Pinpoint the cell where the given text exists, returning its [x, y] midpoint coordinate. 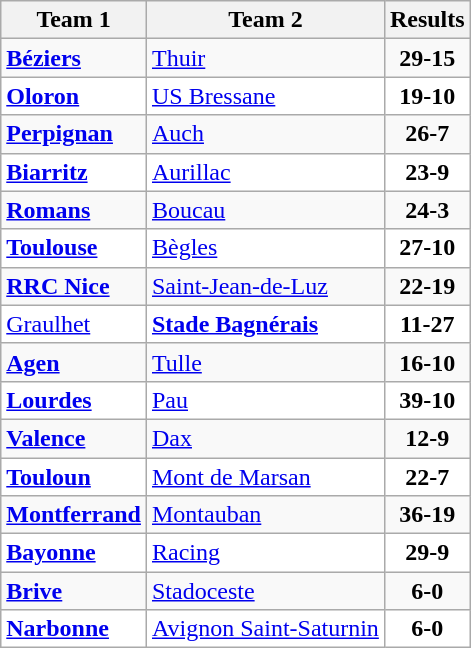
Team 1 [74, 20]
Bayonne [74, 553]
39-10 [427, 400]
12-9 [427, 438]
16-10 [427, 362]
Auch [265, 134]
Lourdes [74, 400]
US Bressane [265, 96]
Racing [265, 553]
Oloron [74, 96]
Dax [265, 438]
11-27 [427, 324]
Agen [74, 362]
Results [427, 20]
Brive [74, 591]
Tulle [265, 362]
Mont de Marsan [265, 477]
Pau [265, 400]
RRC Nice [74, 286]
29-9 [427, 553]
26-7 [427, 134]
Valence [74, 438]
Stade Bagnérais [265, 324]
24-3 [427, 210]
Graulhet [74, 324]
Saint-Jean-de-Luz [265, 286]
Touloun [74, 477]
Avignon Saint-Saturnin [265, 629]
Toulouse [74, 248]
Stadoceste [265, 591]
Aurillac [265, 172]
23-9 [427, 172]
Perpignan [74, 134]
29-15 [427, 58]
22-7 [427, 477]
19-10 [427, 96]
36-19 [427, 515]
Boucau [265, 210]
Biarritz [74, 172]
Narbonne [74, 629]
Thuir [265, 58]
27-10 [427, 248]
Béziers [74, 58]
Bègles [265, 248]
Montauban [265, 515]
Team 2 [265, 20]
Romans [74, 210]
Montferrand [74, 515]
22-19 [427, 286]
